Return (X, Y) of the center of cell containing provided text 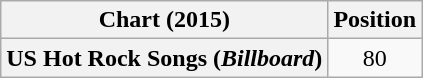
US Hot Rock Songs (Billboard) (164, 58)
Position (375, 20)
80 (375, 58)
Chart (2015) (164, 20)
